Detect which cell encompasses the target text, then output its (x, y) center coordinate. 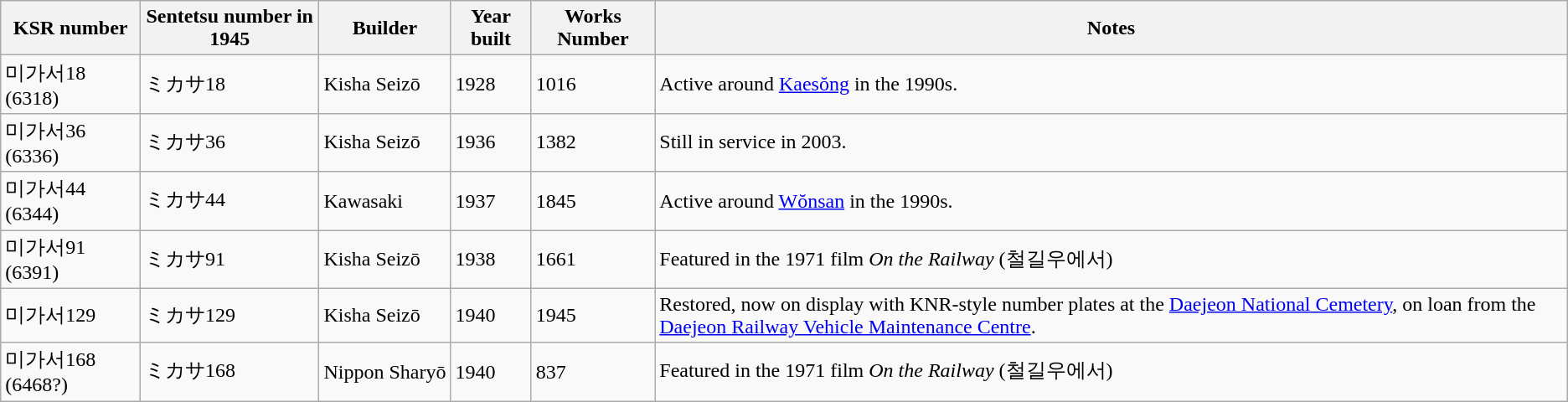
Works Number (593, 28)
Kawasaki (385, 201)
1382 (593, 142)
ミカサ168 (230, 372)
1945 (593, 315)
ミカサ44 (230, 201)
미가서129 (70, 315)
Nippon Sharyō (385, 372)
ミカサ91 (230, 259)
Active around Kaesŏng in the 1990s. (1111, 85)
KSR number (70, 28)
ミカサ18 (230, 85)
1937 (491, 201)
Builder (385, 28)
미가서44 (6344) (70, 201)
1661 (593, 259)
미가서18 (6318) (70, 85)
1938 (491, 259)
1845 (593, 201)
1928 (491, 85)
Still in service in 2003. (1111, 142)
Active around Wŏnsan in the 1990s. (1111, 201)
837 (593, 372)
미가서168 (6468?) (70, 372)
Year built (491, 28)
Sentetsu number in 1945 (230, 28)
ミカサ129 (230, 315)
Restored, now on display with KNR-style number plates at the Daejeon National Cemetery, on loan from the Daejeon Railway Vehicle Maintenance Centre. (1111, 315)
1936 (491, 142)
ミカサ36 (230, 142)
미가서91 (6391) (70, 259)
1016 (593, 85)
미가서36 (6336) (70, 142)
Notes (1111, 28)
